Output the [x, y] coordinate of the center of the cell containing the given text.  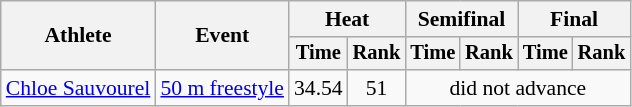
Athlete [78, 36]
Event [222, 36]
34.54 [318, 88]
50 m freestyle [222, 88]
Heat [347, 19]
Chloe Sauvourel [78, 88]
Semifinal [461, 19]
did not advance [518, 88]
51 [377, 88]
Final [574, 19]
